Determine the [x, y] coordinate at the center of the cell enclosing the given text.  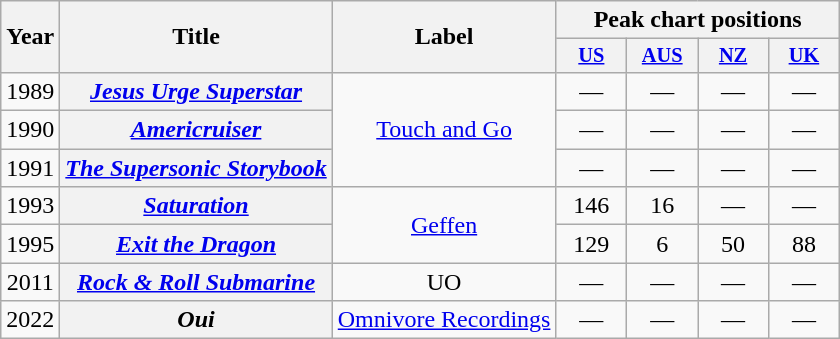
Rock & Roll Submarine [196, 282]
Peak chart positions [698, 20]
2011 [30, 282]
Oui [196, 320]
Touch and Go [444, 129]
Title [196, 37]
1993 [30, 206]
1990 [30, 130]
Exit the Dragon [196, 244]
129 [592, 244]
Americruiser [196, 130]
Omnivore Recordings [444, 320]
50 [734, 244]
2022 [30, 320]
Geffen [444, 225]
88 [804, 244]
Year [30, 37]
US [592, 56]
146 [592, 206]
6 [662, 244]
Jesus Urge Superstar [196, 91]
AUS [662, 56]
UO [444, 282]
1995 [30, 244]
16 [662, 206]
The Supersonic Storybook [196, 168]
Label [444, 37]
Saturation [196, 206]
UK [804, 56]
1989 [30, 91]
NZ [734, 56]
1991 [30, 168]
